Search for the cell housing the specified text and yield its [x, y] center coordinate. 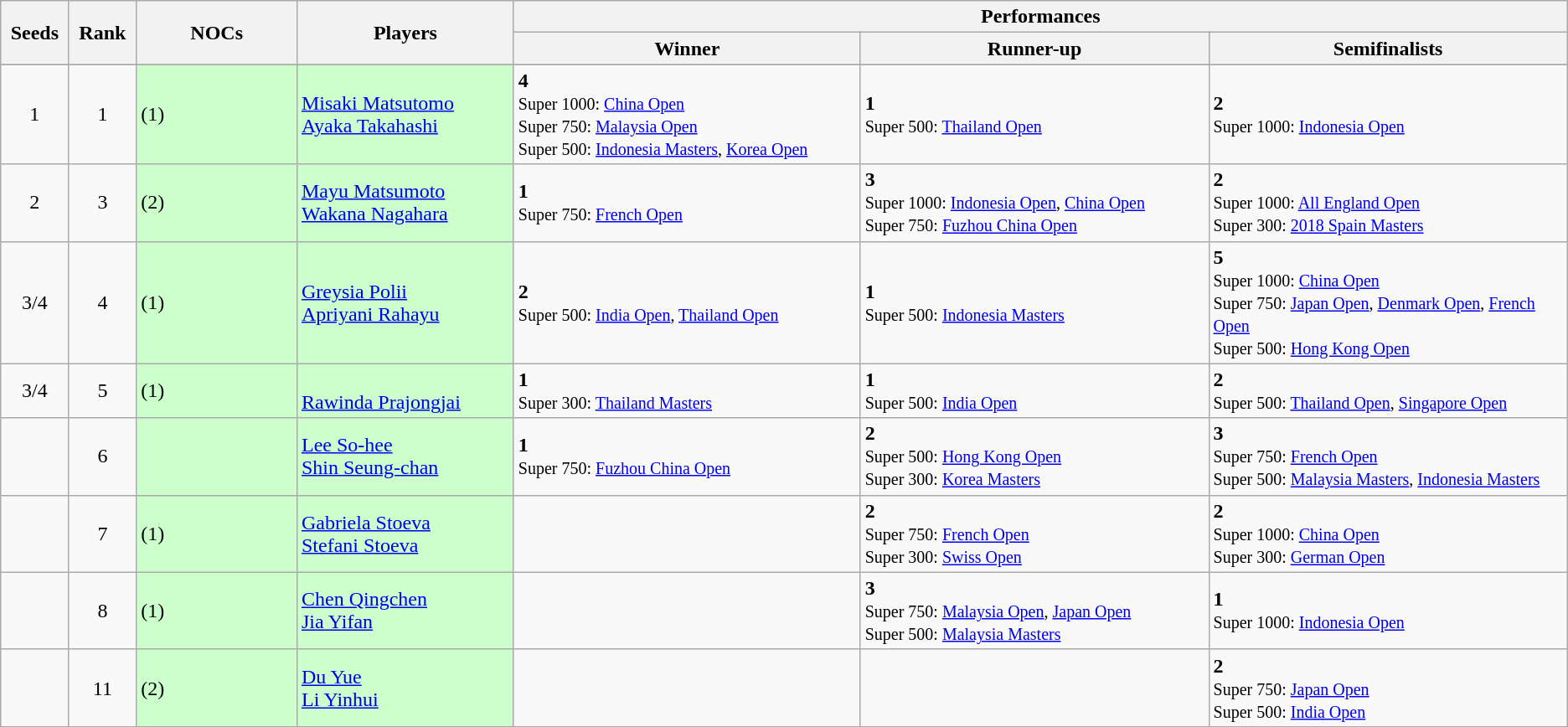
2Super 1000: All England OpenSuper 300: 2018 Spain Masters [1388, 203]
Winner [687, 49]
2Super 750: French OpenSuper 300: Swiss Open [1034, 534]
Rawinda Prajongjai [405, 390]
5 [102, 390]
Misaki MatsutomoAyaka Takahashi [405, 114]
Mayu MatsumotoWakana Nagahara [405, 203]
4 [102, 302]
2Super 1000: Indonesia Open [1388, 114]
1Super 500: Indonesia Masters [1034, 302]
2Super 750: Japan OpenSuper 500: India Open [1388, 688]
Chen QingchenJia Yifan [405, 611]
11 [102, 688]
3 [102, 203]
3Super 750: Malaysia Open, Japan OpenSuper 500: Malaysia Masters [1034, 611]
7 [102, 534]
6 [102, 456]
1Super 500: India Open [1034, 390]
Seeds [35, 33]
1Super 750: French Open [687, 203]
Du YueLi Yinhui [405, 688]
1Super 300: Thailand Masters [687, 390]
2Super 1000: China OpenSuper 300: German Open [1388, 534]
2Super 500: India Open, Thailand Open [687, 302]
Rank [102, 33]
2Super 500: Hong Kong OpenSuper 300: Korea Masters [1034, 456]
4Super 1000: China OpenSuper 750: Malaysia OpenSuper 500: Indonesia Masters, Korea Open [687, 114]
Players [405, 33]
3Super 750: French OpenSuper 500: Malaysia Masters, Indonesia Masters [1388, 456]
Semifinalists [1388, 49]
1Super 500: Thailand Open [1034, 114]
Performances [1040, 17]
NOCs [217, 33]
1Super 750: Fuzhou China Open [687, 456]
5Super 1000: China OpenSuper 750: Japan Open, Denmark Open, French OpenSuper 500: Hong Kong Open [1388, 302]
Gabriela StoevaStefani Stoeva [405, 534]
Runner-up [1034, 49]
2 [35, 203]
3Super 1000: Indonesia Open, China OpenSuper 750: Fuzhou China Open [1034, 203]
8 [102, 611]
Greysia PoliiApriyani Rahayu [405, 302]
Lee So-heeShin Seung-chan [405, 456]
2Super 500: Thailand Open, Singapore Open [1388, 390]
1Super 1000: Indonesia Open [1388, 611]
